Pinpoint the cell where the given text exists, returning its [X, Y] midpoint coordinate. 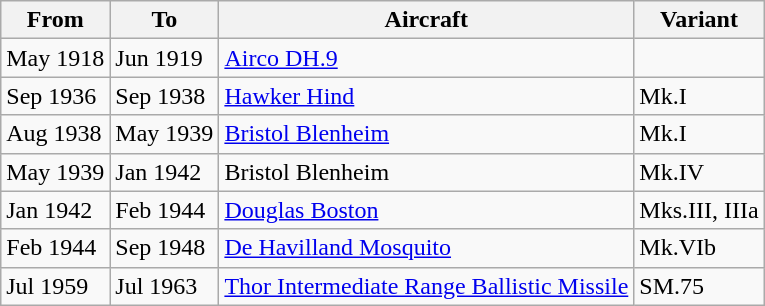
Sep 1938 [164, 96]
De Havilland Mosquito [426, 248]
Hawker Hind [426, 96]
Sep 1936 [56, 96]
Aug 1938 [56, 134]
Mk.IV [699, 172]
Thor Intermediate Range Ballistic Missile [426, 286]
Jul 1963 [164, 286]
Jul 1959 [56, 286]
Douglas Boston [426, 210]
Aircraft [426, 20]
Airco DH.9 [426, 58]
To [164, 20]
Variant [699, 20]
SM.75 [699, 286]
From [56, 20]
Mks.III, IIIa [699, 210]
Mk.VIb [699, 248]
May 1918 [56, 58]
Jun 1919 [164, 58]
Sep 1948 [164, 248]
